Output the (x, y) coordinate of the center of the cell containing the given text.  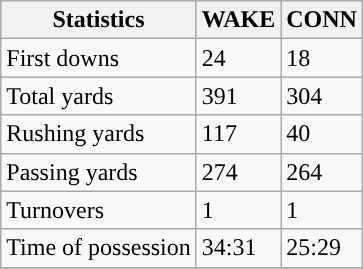
Passing yards (99, 172)
CONN (322, 20)
WAKE (238, 20)
Total yards (99, 96)
34:31 (238, 248)
First downs (99, 58)
391 (238, 96)
Time of possession (99, 248)
25:29 (322, 248)
304 (322, 96)
274 (238, 172)
24 (238, 58)
40 (322, 134)
117 (238, 134)
264 (322, 172)
18 (322, 58)
Turnovers (99, 210)
Rushing yards (99, 134)
Statistics (99, 20)
